Scan for the cell matching the given text and deliver its (x, y) coordinate at center. 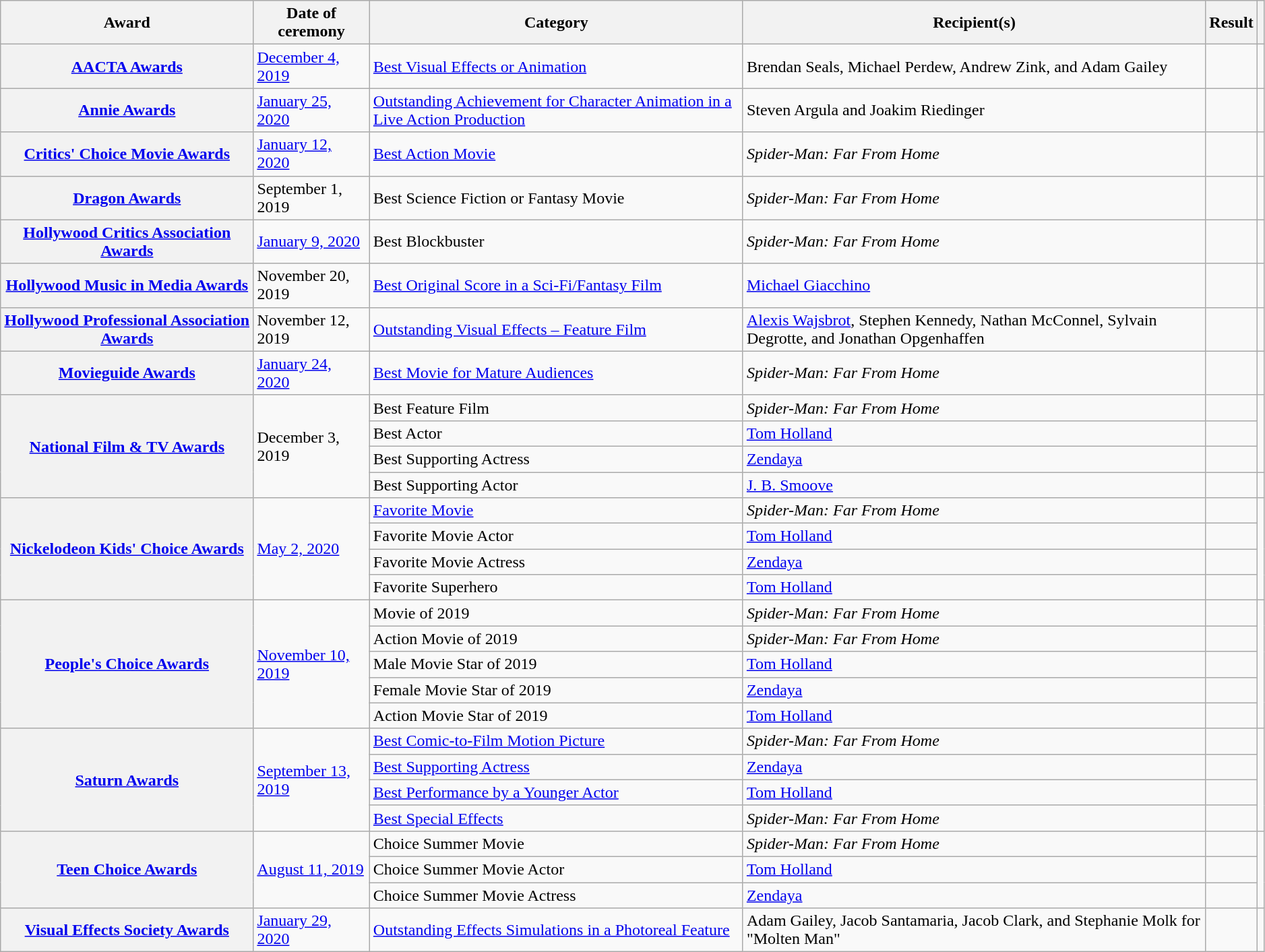
Date of ceremony (311, 23)
Best Comic-to-Film Motion Picture (556, 741)
National Film & TV Awards (127, 446)
Action Movie Star of 2019 (556, 716)
Choice Summer Movie (556, 844)
Visual Effects Society Awards (127, 930)
January 25, 2020 (311, 110)
Award (127, 23)
December 3, 2019 (311, 446)
December 4, 2019 (311, 66)
Favorite Movie Actress (556, 562)
Best Original Score in a Sci-Fi/Fantasy Film (556, 286)
Category (556, 23)
Favorite Movie Actor (556, 536)
People's Choice Awards (127, 664)
Saturn Awards (127, 780)
Nickelodeon Kids' Choice Awards (127, 549)
November 20, 2019 (311, 286)
Male Movie Star of 2019 (556, 664)
Outstanding Achievement for Character Animation in a Live Action Production (556, 110)
January 29, 2020 (311, 930)
Favorite Superhero (556, 588)
Female Movie Star of 2019 (556, 690)
Hollywood Music in Media Awards (127, 286)
August 11, 2019 (311, 869)
Best Feature Film (556, 408)
Movieguide Awards (127, 373)
Recipient(s) (974, 23)
Outstanding Visual Effects – Feature Film (556, 329)
Steven Argula and Joakim Riedinger (974, 110)
Alexis Wajsbrot, Stephen Kennedy, Nathan McConnel, Sylvain Degrotte, and Jonathan Opgenhaffen (974, 329)
September 13, 2019 (311, 780)
Best Supporting Actor (556, 484)
Outstanding Effects Simulations in a Photoreal Feature (556, 930)
Favorite Movie (556, 511)
Brendan Seals, Michael Perdew, Andrew Zink, and Adam Gailey (974, 66)
November 12, 2019 (311, 329)
Result (1231, 23)
January 9, 2020 (311, 241)
Teen Choice Awards (127, 869)
September 1, 2019 (311, 198)
May 2, 2020 (311, 549)
J. B. Smoove (974, 484)
Choice Summer Movie Actress (556, 895)
Adam Gailey, Jacob Santamaria, Jacob Clark, and Stephanie Molk for "Molten Man" (974, 930)
Best Action Movie (556, 154)
Choice Summer Movie Actor (556, 869)
Best Visual Effects or Animation (556, 66)
Movie of 2019 (556, 613)
Michael Giacchino (974, 286)
Action Movie of 2019 (556, 639)
January 24, 2020 (311, 373)
Best Science Fiction or Fantasy Movie (556, 198)
Annie Awards (127, 110)
Hollywood Critics Association Awards (127, 241)
Best Actor (556, 433)
Best Performance by a Younger Actor (556, 792)
January 12, 2020 (311, 154)
Best Blockbuster (556, 241)
Best Movie for Mature Audiences (556, 373)
Critics' Choice Movie Awards (127, 154)
November 10, 2019 (311, 664)
AACTA Awards (127, 66)
Hollywood Professional Association Awards (127, 329)
Dragon Awards (127, 198)
Best Special Effects (556, 818)
